For the text-containing cell, return its midpoint in (X, Y) coordinate format. 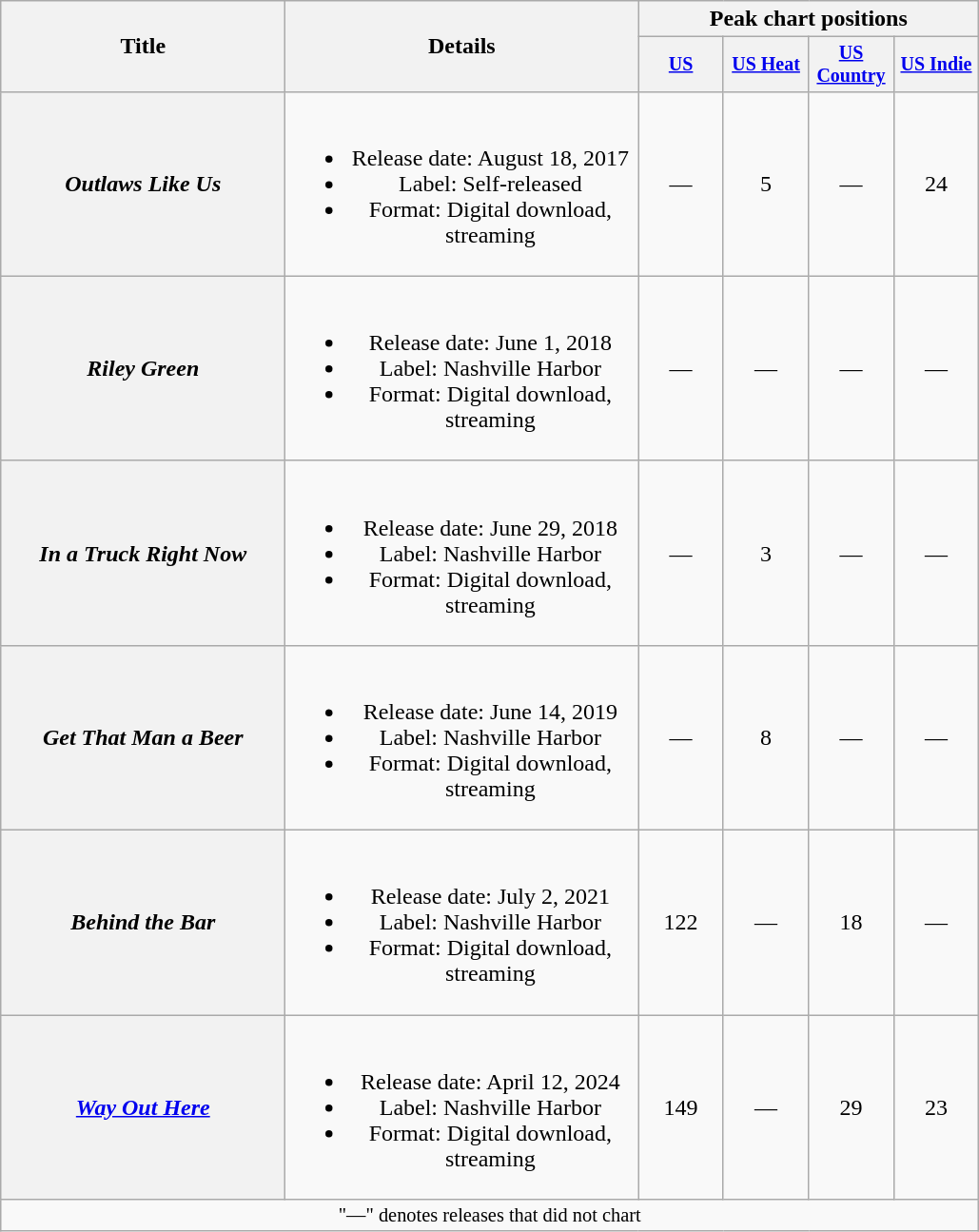
149 (681, 1107)
"—" denotes releases that did not chart (490, 1216)
3 (765, 553)
US Indie (936, 65)
29 (851, 1107)
Riley Green (143, 368)
Release date: June 14, 2019Label: Nashville HarborFormat: Digital download, streaming (462, 737)
24 (936, 184)
Get That Man a Beer (143, 737)
US (681, 65)
Release date: June 29, 2018Label: Nashville HarborFormat: Digital download, streaming (462, 553)
23 (936, 1107)
Behind the Bar (143, 923)
5 (765, 184)
8 (765, 737)
Outlaws Like Us (143, 184)
In a Truck Right Now (143, 553)
18 (851, 923)
US Country (851, 65)
Way Out Here (143, 1107)
Release date: August 18, 2017Label: Self-releasedFormat: Digital download, streaming (462, 184)
Details (462, 47)
Release date: April 12, 2024Label: Nashville HarborFormat: Digital download, streaming (462, 1107)
Release date: June 1, 2018Label: Nashville HarborFormat: Digital download, streaming (462, 368)
Peak chart positions (809, 19)
US Heat (765, 65)
122 (681, 923)
Title (143, 47)
Release date: July 2, 2021Label: Nashville HarborFormat: Digital download, streaming (462, 923)
